Pinpoint the cell where the given text exists, returning its (x, y) midpoint coordinate. 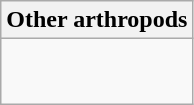
Other arthropods (97, 20)
